Pinpoint the cell where the given text exists, returning its (X, Y) midpoint coordinate. 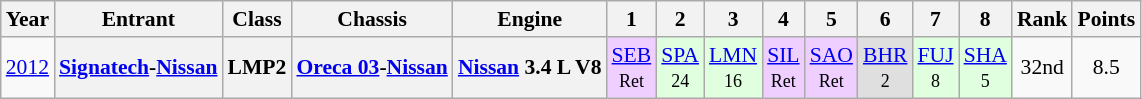
2 (680, 19)
SHA5 (986, 68)
3 (733, 19)
Rank (1042, 19)
6 (886, 19)
32nd (1042, 68)
LMN16 (733, 68)
4 (784, 19)
Oreca 03-Nissan (372, 68)
SPA24 (680, 68)
Class (258, 19)
Nissan 3.4 L V8 (530, 68)
5 (832, 19)
SEBRet (632, 68)
Engine (530, 19)
Chassis (372, 19)
2012 (28, 68)
7 (935, 19)
SAORet (832, 68)
8 (986, 19)
LMP2 (258, 68)
1 (632, 19)
Year (28, 19)
Entrant (138, 19)
SILRet (784, 68)
BHR2 (886, 68)
8.5 (1106, 68)
Signatech-Nissan (138, 68)
Points (1106, 19)
FUJ8 (935, 68)
